Return (X, Y) of the center of cell containing provided text 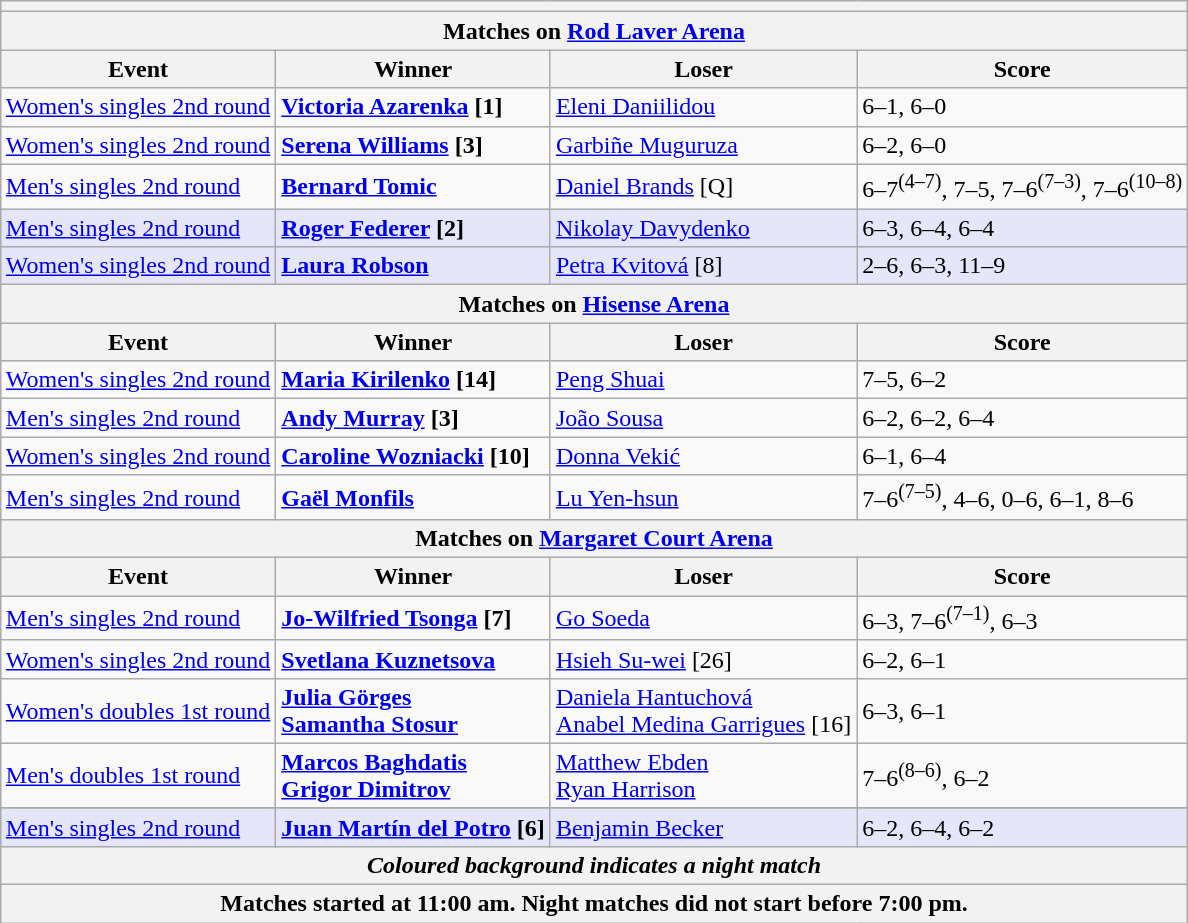
Benjamin Becker (703, 827)
Serena Williams [3] (414, 145)
Daniel Brands [Q] (703, 186)
Matthew Ebden Ryan Harrison (703, 776)
6–1, 6–0 (1022, 107)
Peng Shuai (703, 380)
Donna Vekić (703, 456)
Matches on Margaret Court Arena (594, 539)
Women's doubles 1st round (138, 710)
6–3, 6–1 (1022, 710)
Nikolay Davydenko (703, 228)
Daniela Hantuchová Anabel Medina Garrigues [16] (703, 710)
7–5, 6–2 (1022, 380)
Maria Kirilenko [14] (414, 380)
Hsieh Su-wei [26] (703, 659)
Matches on Hisense Arena (594, 304)
Go Soeda (703, 618)
6–2, 6–0 (1022, 145)
Juan Martín del Potro [6] (414, 827)
6–3, 7–6(7–1), 6–3 (1022, 618)
6–1, 6–4 (1022, 456)
Roger Federer [2] (414, 228)
Marcos Baghdatis Grigor Dimitrov (414, 776)
Svetlana Kuznetsova (414, 659)
Julia Görges Samantha Stosur (414, 710)
Men's doubles 1st round (138, 776)
7–6(7–5), 4–6, 0–6, 6–1, 8–6 (1022, 498)
Victoria Azarenka [1] (414, 107)
Garbiñe Muguruza (703, 145)
João Sousa (703, 418)
Matches on Rod Laver Arena (594, 31)
Lu Yen-hsun (703, 498)
2–6, 6–3, 11–9 (1022, 266)
6–2, 6–2, 6–4 (1022, 418)
6–7(4–7), 7–5, 7–6(7–3), 7–6(10–8) (1022, 186)
Gaël Monfils (414, 498)
7–6(8–6), 6–2 (1022, 776)
Coloured background indicates a night match (594, 866)
6–2, 6–4, 6–2 (1022, 827)
Petra Kvitová [8] (703, 266)
6–2, 6–1 (1022, 659)
Laura Robson (414, 266)
Bernard Tomic (414, 186)
Andy Murray [3] (414, 418)
Matches started at 11:00 am. Night matches did not start before 7:00 pm. (594, 904)
Jo-Wilfried Tsonga [7] (414, 618)
6–3, 6–4, 6–4 (1022, 228)
Caroline Wozniacki [10] (414, 456)
Eleni Daniilidou (703, 107)
